Output the (x, y) coordinate of the center of the cell containing the given text.  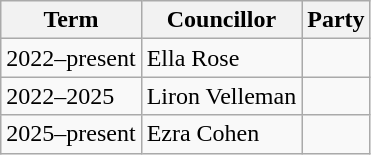
Liron Velleman (222, 96)
Party (336, 20)
Councillor (222, 20)
Ezra Cohen (222, 134)
2022–present (71, 58)
2025–present (71, 134)
2022–2025 (71, 96)
Term (71, 20)
Ella Rose (222, 58)
